Detect which cell encompasses the target text, then output its (X, Y) center coordinate. 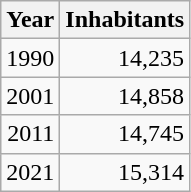
14,745 (125, 134)
Inhabitants (125, 20)
2021 (30, 172)
1990 (30, 58)
14,235 (125, 58)
2011 (30, 134)
2001 (30, 96)
14,858 (125, 96)
Year (30, 20)
15,314 (125, 172)
